Extract the [X, Y] coordinate from the center of the cell holding the provided text.  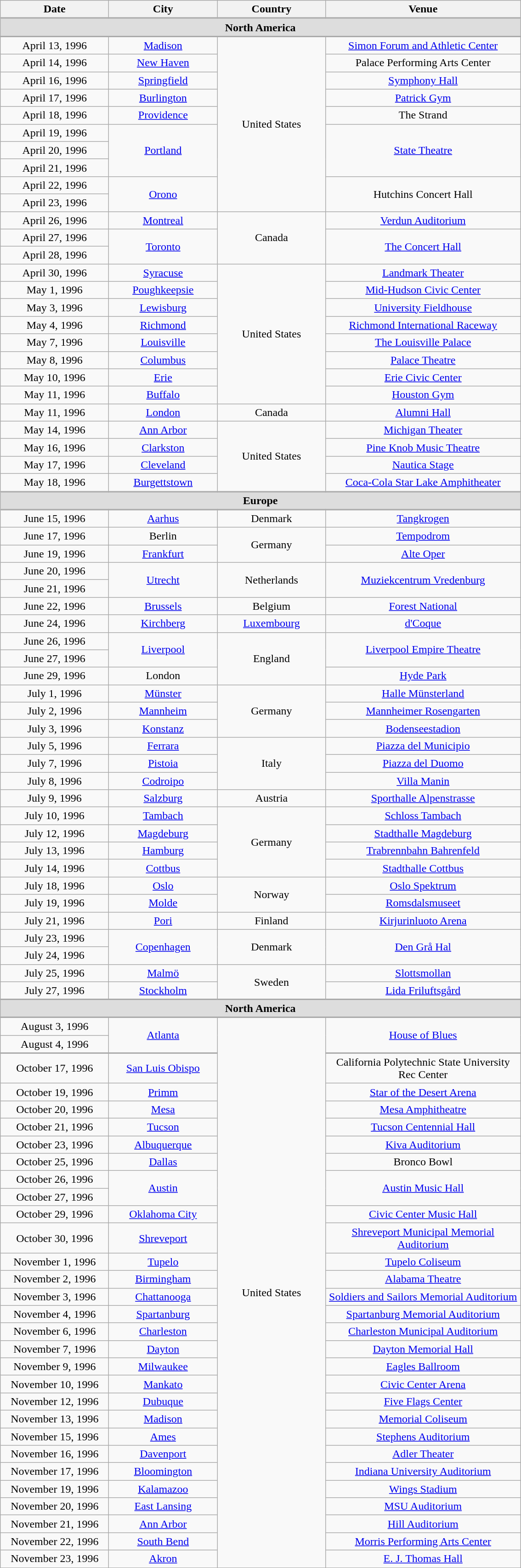
Belgium [272, 606]
Lida Friluftsgård [423, 990]
Schloss Tambach [423, 816]
Richmond International Raceway [423, 325]
November 3, 1996 [55, 1297]
Liverpool Empire Theatre [423, 650]
Dayton [163, 1349]
April 17, 1996 [55, 98]
Birmingham [163, 1279]
April 26, 1996 [55, 220]
Finland [272, 921]
Alumni Hall [423, 412]
April 27, 1996 [55, 238]
The Louisville Palace [423, 343]
Sweden [272, 982]
Erie Civic Center [423, 377]
Hyde Park [423, 676]
October 19, 1996 [55, 1092]
Louisville [163, 343]
Shreveport [163, 1238]
Cleveland [163, 465]
Spartanburg [163, 1314]
November 10, 1996 [55, 1384]
August 3, 1996 [55, 1027]
Tucson Centennial Hall [423, 1127]
Dubuque [163, 1401]
July 3, 1996 [55, 728]
July 8, 1996 [55, 781]
Villa Manin [423, 781]
Star of the Desert Arena [423, 1092]
October 21, 1996 [55, 1127]
Slottsmollan [423, 973]
Wings Stadium [423, 1489]
Pistoia [163, 763]
Tempodrom [423, 536]
November 12, 1996 [55, 1401]
Italy [272, 763]
Poughkeepsie [163, 290]
May 16, 1996 [55, 447]
October 26, 1996 [55, 1180]
Spartanburg Memorial Auditorium [423, 1314]
E. J. Thomas Hall [423, 1559]
Utrecht [163, 580]
Michigan Theater [423, 430]
Codroipo [163, 781]
Houston Gym [423, 395]
July 7, 1996 [55, 763]
Verdun Auditorium [423, 220]
Europe [260, 500]
Atlanta [163, 1035]
June 20, 1996 [55, 571]
Alabama Theatre [423, 1279]
July 13, 1996 [55, 851]
April 14, 1996 [55, 63]
July 14, 1996 [55, 868]
Stadthalle Magdeburg [423, 833]
House of Blues [423, 1035]
Tangkrogen [423, 519]
Norway [272, 894]
The Strand [423, 115]
New Haven [163, 63]
Mankato [163, 1384]
Netherlands [272, 580]
Springfield [163, 80]
The Concert Hall [423, 247]
South Bend [163, 1541]
Patrick Gym [423, 98]
Konstanz [163, 728]
Mannheimer Rosengarten [423, 711]
Mid-Hudson Civic Center [423, 290]
Austin Music Hall [423, 1188]
Mesa [163, 1109]
Landmark Theater [423, 273]
Palace Performing Arts Center [423, 63]
Date [55, 9]
City [163, 9]
Muziekcentrum Vredenburg [423, 580]
State Theatre [423, 150]
November 19, 1996 [55, 1489]
Dayton Memorial Hall [423, 1349]
Memorial Coliseum [423, 1419]
June 29, 1996 [55, 676]
October 20, 1996 [55, 1109]
Soldiers and Sailors Memorial Auditorium [423, 1297]
Civic Center Arena [423, 1384]
Shreveport Municipal Memorial Auditorium [423, 1238]
Stephens Auditorium [423, 1437]
Burgettstown [163, 482]
June 27, 1996 [55, 658]
June 19, 1996 [55, 554]
November 1, 1996 [55, 1262]
July 24, 1996 [55, 955]
July 19, 1996 [55, 903]
Copenhagen [163, 947]
Brussels [163, 606]
May 7, 1996 [55, 343]
Akron [163, 1559]
Palace Theatre [423, 360]
Eagles Ballroom [423, 1366]
Piazza del Duomo [423, 763]
Hutchins Concert Hall [423, 194]
Frankfurt [163, 554]
California Polytechnic State University Rec Center [423, 1068]
May 14, 1996 [55, 430]
Bronco Bowl [423, 1162]
November 20, 1996 [55, 1506]
Bloomington [163, 1472]
Kalamazoo [163, 1489]
July 2, 1996 [55, 711]
East Lansing [163, 1506]
June 22, 1996 [55, 606]
April 22, 1996 [55, 185]
Tupelo [163, 1262]
October 27, 1996 [55, 1197]
May 1, 1996 [55, 290]
May 4, 1996 [55, 325]
Country [272, 9]
Stadthalle Cottbus [423, 868]
October 30, 1996 [55, 1238]
June 17, 1996 [55, 536]
April 21, 1996 [55, 168]
April 16, 1996 [55, 80]
Tambach [163, 816]
Portland [163, 150]
Davenport [163, 1454]
Piazza del Municipio [423, 746]
April 19, 1996 [55, 133]
Halle Münsterland [423, 693]
October 25, 1996 [55, 1162]
June 24, 1996 [55, 624]
July 27, 1996 [55, 990]
November 6, 1996 [55, 1332]
June 26, 1996 [55, 641]
Alte Oper [423, 554]
July 1, 1996 [55, 693]
April 23, 1996 [55, 202]
Civic Center Music Hall [423, 1214]
May 18, 1996 [55, 482]
Austria [272, 798]
Romsdalsmuseet [423, 903]
May 17, 1996 [55, 465]
Providence [163, 115]
University Fieldhouse [423, 308]
Montreal [163, 220]
Luxembourg [272, 624]
Forest National [423, 606]
November 21, 1996 [55, 1524]
Five Flags Center [423, 1401]
June 21, 1996 [55, 589]
Columbus [163, 360]
October 29, 1996 [55, 1214]
Lewisburg [163, 308]
May 8, 1996 [55, 360]
Toronto [163, 247]
July 10, 1996 [55, 816]
Dallas [163, 1162]
Charleston Municipal Auditorium [423, 1332]
Trabrennbahn Bahrenfeld [423, 851]
Morris Performing Arts Center [423, 1541]
Bodenseestadion [423, 728]
October 17, 1996 [55, 1068]
November 23, 1996 [55, 1559]
Kirchberg [163, 624]
May 10, 1996 [55, 377]
Primm [163, 1092]
Kirjurinluoto Arena [423, 921]
April 13, 1996 [55, 45]
Oklahoma City [163, 1214]
April 28, 1996 [55, 255]
Austin [163, 1188]
Orono [163, 194]
Oslo Spektrum [423, 886]
Salzburg [163, 798]
Aarhus [163, 519]
Coca-Cola Star Lake Amphitheater [423, 482]
Ferrara [163, 746]
Tupelo Coliseum [423, 1262]
Symphony Hall [423, 80]
November 22, 1996 [55, 1541]
d'Coque [423, 624]
Münster [163, 693]
San Luis Obispo [163, 1068]
Pine Knob Music Theatre [423, 447]
Adler Theater [423, 1454]
Magdeburg [163, 833]
July 9, 1996 [55, 798]
October 23, 1996 [55, 1145]
November 15, 1996 [55, 1437]
Indiana University Auditorium [423, 1472]
Albuquerque [163, 1145]
Chattanooga [163, 1297]
November 2, 1996 [55, 1279]
Cottbus [163, 868]
July 5, 1996 [55, 746]
Venue [423, 9]
MSU Auditorium [423, 1506]
August 4, 1996 [55, 1044]
April 18, 1996 [55, 115]
April 20, 1996 [55, 150]
Syracuse [163, 273]
Sporthalle Alpenstrasse [423, 798]
Kiva Auditorium [423, 1145]
June 15, 1996 [55, 519]
Mannheim [163, 711]
Ames [163, 1437]
Burlington [163, 98]
Molde [163, 903]
Milwaukee [163, 1366]
Stockholm [163, 990]
Erie [163, 377]
November 7, 1996 [55, 1349]
November 16, 1996 [55, 1454]
Clarkston [163, 447]
April 30, 1996 [55, 273]
Liverpool [163, 650]
July 18, 1996 [55, 886]
November 9, 1996 [55, 1366]
May 3, 1996 [55, 308]
Hill Auditorium [423, 1524]
July 12, 1996 [55, 833]
Nautica Stage [423, 465]
England [272, 658]
November 17, 1996 [55, 1472]
Den Grå Hal [423, 947]
July 25, 1996 [55, 973]
November 13, 1996 [55, 1419]
Hamburg [163, 851]
Pori [163, 921]
July 23, 1996 [55, 938]
July 21, 1996 [55, 921]
Richmond [163, 325]
Oslo [163, 886]
Simon Forum and Athletic Center [423, 45]
Mesa Amphitheatre [423, 1109]
Tucson [163, 1127]
Charleston [163, 1332]
Berlin [163, 536]
Malmö [163, 973]
November 4, 1996 [55, 1314]
Buffalo [163, 395]
